Provide the (X, Y) coordinate of the cell's center where the given text is located.  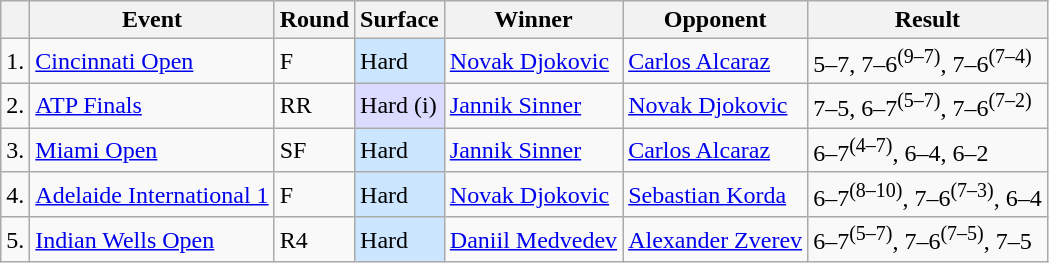
Miami Open (152, 150)
Alexander Zverev (716, 240)
Winner (533, 20)
SF (314, 150)
Adelaide International 1 (152, 194)
2. (16, 106)
Hard (i) (400, 106)
6–7(5–7), 7–6(7–5), 7–5 (928, 240)
5–7, 7–6(9–7), 7–6(7–4) (928, 62)
Round (314, 20)
RR (314, 106)
Opponent (716, 20)
4. (16, 194)
ATP Finals (152, 106)
R4 (314, 240)
Event (152, 20)
1. (16, 62)
6–7(8–10), 7–6(7–3), 6–4 (928, 194)
Surface (400, 20)
3. (16, 150)
5. (16, 240)
7–5, 6–7(5–7), 7–6(7–2) (928, 106)
Indian Wells Open (152, 240)
Result (928, 20)
6–7(4–7), 6–4, 6–2 (928, 150)
Cincinnati Open (152, 62)
Daniil Medvedev (533, 240)
Sebastian Korda (716, 194)
